For the text-containing cell, return its midpoint in [x, y] coordinate format. 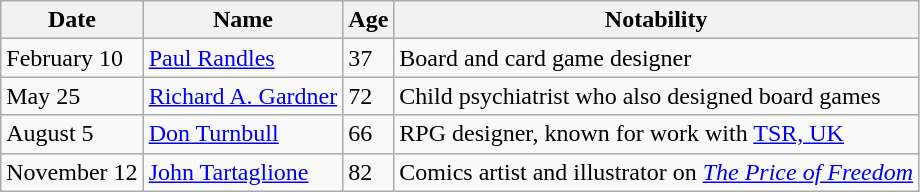
August 5 [72, 134]
RPG designer, known for work with TSR, UK [656, 134]
Comics artist and illustrator on The Price of Freedom [656, 172]
82 [368, 172]
Notability [656, 20]
66 [368, 134]
Board and card game designer [656, 58]
Paul Randles [243, 58]
Date [72, 20]
Child psychiatrist who also designed board games [656, 96]
February 10 [72, 58]
Name [243, 20]
John Tartaglione [243, 172]
Richard A. Gardner [243, 96]
May 25 [72, 96]
37 [368, 58]
Don Turnbull [243, 134]
72 [368, 96]
November 12 [72, 172]
Age [368, 20]
